Return the (x, y) coordinate for the center point of the cell that contains the specified text.  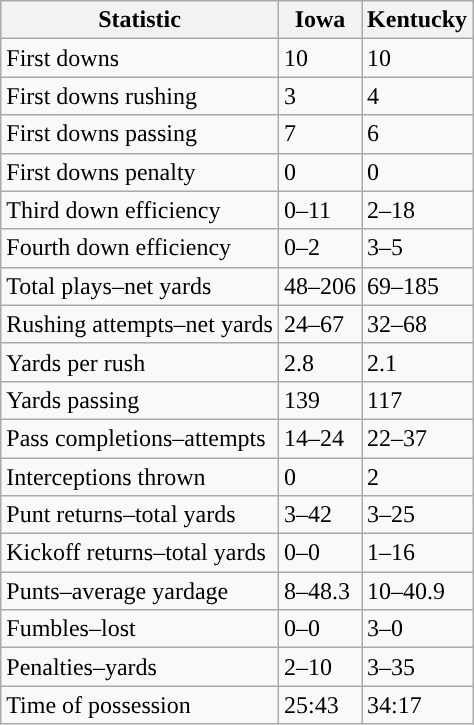
Interceptions thrown (140, 477)
Iowa (320, 20)
10–40.9 (418, 591)
Statistic (140, 20)
0–11 (320, 210)
6 (418, 134)
7 (320, 134)
117 (418, 400)
Kentucky (418, 20)
First downs passing (140, 134)
0–2 (320, 248)
25:43 (320, 705)
Yards passing (140, 400)
2 (418, 477)
2–18 (418, 210)
1–16 (418, 553)
Punt returns–total yards (140, 515)
2.8 (320, 362)
2.1 (418, 362)
2–10 (320, 667)
24–67 (320, 324)
34:17 (418, 705)
Third down efficiency (140, 210)
Penalties–yards (140, 667)
Rushing attempts–net yards (140, 324)
First downs penalty (140, 172)
14–24 (320, 438)
3 (320, 96)
3–5 (418, 248)
22–37 (418, 438)
69–185 (418, 286)
Yards per rush (140, 362)
Fourth down efficiency (140, 248)
3–42 (320, 515)
Punts–average yardage (140, 591)
Time of possession (140, 705)
32–68 (418, 324)
Pass completions–attempts (140, 438)
3–0 (418, 629)
Kickoff returns–total yards (140, 553)
3–25 (418, 515)
First downs (140, 58)
First downs rushing (140, 96)
48–206 (320, 286)
Fumbles–lost (140, 629)
3–35 (418, 667)
139 (320, 400)
8–48.3 (320, 591)
4 (418, 96)
Total plays–net yards (140, 286)
